Provide the (x, y) coordinate of the cell's center where the given text is located.  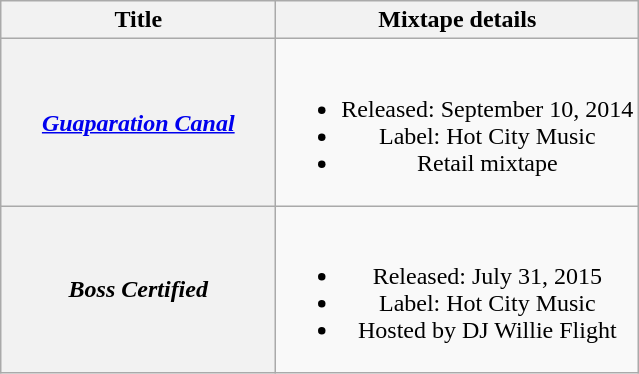
Boss Certified (138, 290)
Released: September 10, 2014Label: Hot City MusicRetail mixtape (458, 122)
Mixtape details (458, 20)
Released: July 31, 2015Label: Hot City MusicHosted by DJ Willie Flight (458, 290)
Guaparation Canal (138, 122)
Title (138, 20)
